Detect which cell encompasses the target text, then output its [x, y] center coordinate. 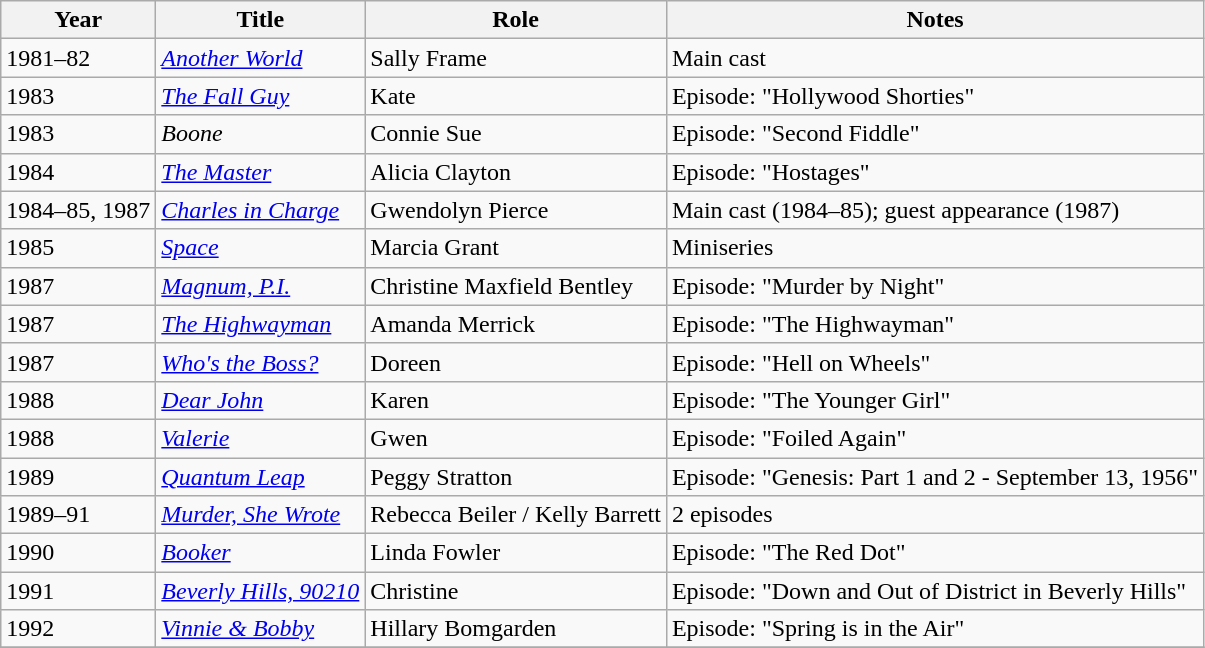
Beverly Hills, 90210 [260, 591]
Booker [260, 553]
Dear John [260, 400]
Kate [516, 96]
Marcia Grant [516, 248]
Episode: "Down and Out of District in Beverly Hills" [934, 591]
Main cast (1984–85); guest appearance (1987) [934, 210]
Hillary Bomgarden [516, 629]
Episode: "Murder by Night" [934, 286]
1985 [78, 248]
1992 [78, 629]
1984–85, 1987 [78, 210]
Valerie [260, 438]
Main cast [934, 58]
1989–91 [78, 515]
Linda Fowler [516, 553]
Episode: "Spring is in the Air" [934, 629]
Alicia Clayton [516, 172]
The Fall Guy [260, 96]
Title [260, 20]
1991 [78, 591]
Doreen [516, 362]
The Highwayman [260, 324]
2 episodes [934, 515]
Quantum Leap [260, 477]
Vinnie & Bobby [260, 629]
Another World [260, 58]
Magnum, P.I. [260, 286]
Episode: "Hollywood Shorties" [934, 96]
Role [516, 20]
Amanda Merrick [516, 324]
1981–82 [78, 58]
Episode: "Hostages" [934, 172]
Charles in Charge [260, 210]
Sally Frame [516, 58]
Episode: "The Younger Girl" [934, 400]
Year [78, 20]
1989 [78, 477]
Episode: "The Red Dot" [934, 553]
Connie Sue [516, 134]
Rebecca Beiler / Kelly Barrett [516, 515]
Episode: "Foiled Again" [934, 438]
Gwendolyn Pierce [516, 210]
1990 [78, 553]
Space [260, 248]
Karen [516, 400]
Peggy Stratton [516, 477]
Miniseries [934, 248]
Murder, She Wrote [260, 515]
The Master [260, 172]
Episode: "Hell on Wheels" [934, 362]
Christine Maxfield Bentley [516, 286]
Gwen [516, 438]
1984 [78, 172]
Christine [516, 591]
Episode: "Second Fiddle" [934, 134]
Episode: "Genesis: Part 1 and 2 - September 13, 1956" [934, 477]
Boone [260, 134]
Episode: "The Highwayman" [934, 324]
Who's the Boss? [260, 362]
Notes [934, 20]
